Provide the [x, y] coordinate of the cell's center where the given text is located.  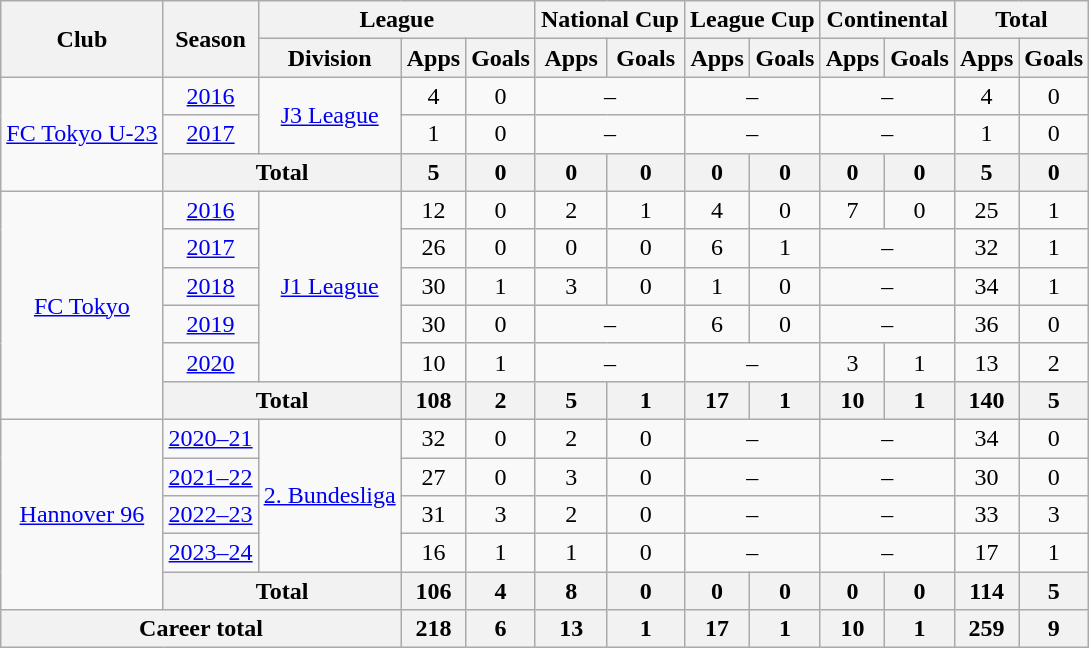
League Cup [752, 20]
259 [986, 629]
2019 [210, 324]
Division [330, 58]
26 [433, 248]
9 [1054, 629]
FC Tokyo [82, 305]
12 [433, 210]
140 [986, 400]
League [396, 20]
27 [433, 477]
National Cup [610, 20]
Club [82, 39]
2021–22 [210, 477]
8 [571, 591]
31 [433, 515]
Continental [887, 20]
106 [433, 591]
2020 [210, 362]
Hannover 96 [82, 514]
2020–21 [210, 438]
2022–23 [210, 515]
Season [210, 39]
2023–24 [210, 553]
7 [852, 210]
J1 League [330, 286]
J3 League [330, 115]
25 [986, 210]
16 [433, 553]
108 [433, 400]
2018 [210, 286]
FC Tokyo U-23 [82, 134]
2. Bundesliga [330, 495]
36 [986, 324]
218 [433, 629]
33 [986, 515]
114 [986, 591]
Career total [201, 629]
